Scan for the cell matching the given text and deliver its (x, y) coordinate at center. 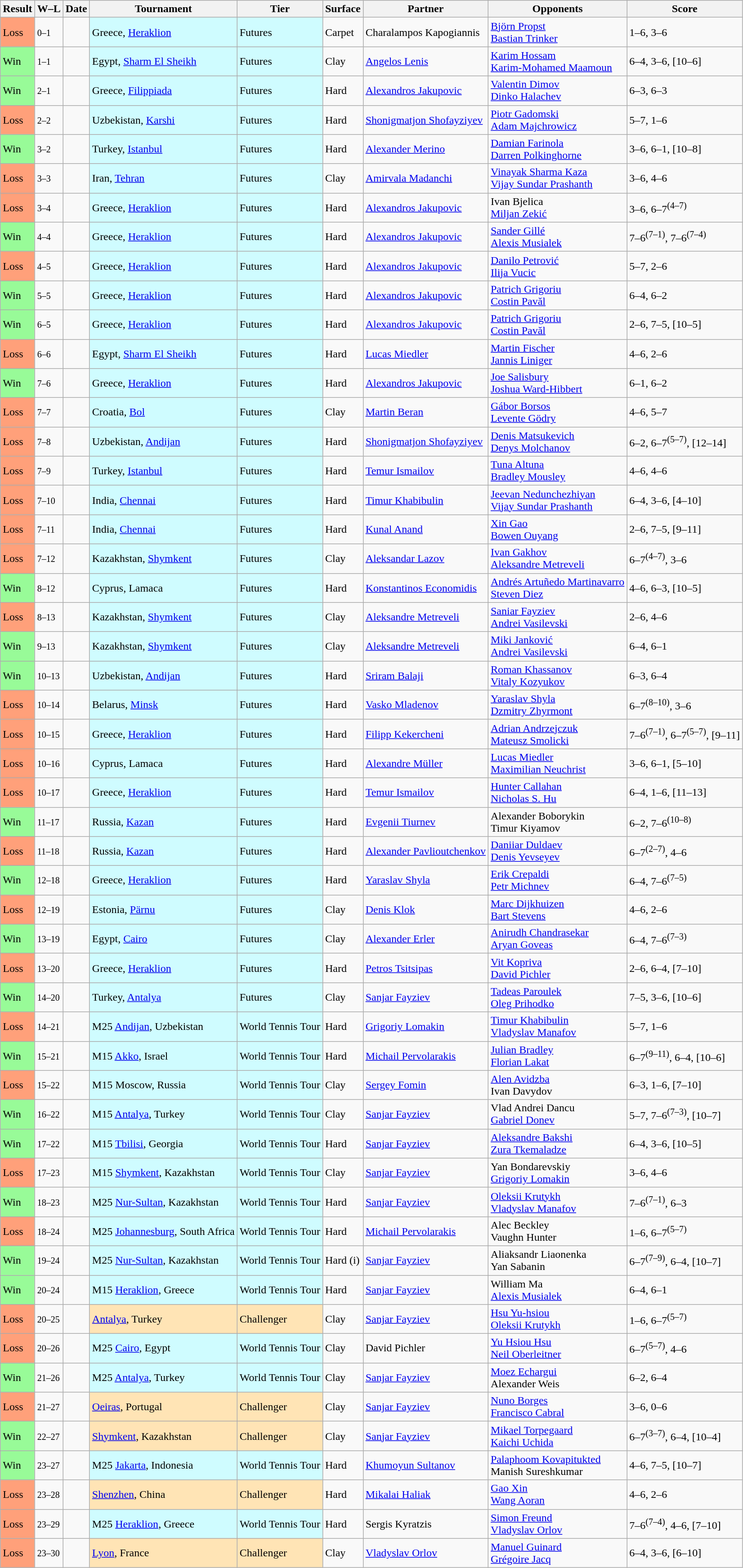
Piotr Gadomski Adam Majchrowicz (557, 120)
3–4 (49, 208)
17–22 (49, 1144)
Gao Xin Wang Aoran (557, 1494)
Mikalai Haliak (425, 1494)
Aliaksandr Liaonenka Yan Sabanin (557, 1261)
23–29 (49, 1524)
6–4, 7–6(7–5) (685, 880)
4–5 (49, 266)
6–3, 6–4 (685, 675)
13–20 (49, 968)
6–4, 3–6, [10–6] (685, 61)
6–4, 7–6(7–3) (685, 939)
Angelos Lenis (425, 61)
M15 Moscow, Russia (163, 1085)
2–6, 4–6 (685, 617)
6–7(4–7), 3–6 (685, 558)
Tournament (163, 9)
Gábor Borsos Levente Gödry (557, 413)
7–11 (49, 530)
Simon Freund Vladyslav Orlov (557, 1524)
Miki Janković Andrei Vasilevski (557, 646)
Anirudh Chandrasekar Aryan Goveas (557, 939)
Alexandre Müller (425, 763)
M15 Tbilisi, Georgia (163, 1144)
Alen Avidzba Ivan Davydov (557, 1085)
Result (18, 9)
6–7(5–7), 4–6 (685, 1349)
5–7, 7–6(7–3), [10–7] (685, 1114)
Grigoriy Lomakin (425, 1027)
Hard (i) (343, 1261)
2–2 (49, 120)
Andrés Artuñedo Martinavarro Steven Diez (557, 588)
Timur Khabibulin Vladyslav Manafov (557, 1027)
23–27 (49, 1466)
Sander Gillé Alexis Musialek (557, 236)
M25 Johannesburg, South Africa (163, 1231)
6–7(7–9), 6–4, [10–7] (685, 1261)
M25 Andijan, Uzbekistan (163, 1027)
W–L (49, 9)
7–12 (49, 558)
20–26 (49, 1349)
M25 Cairo, Egypt (163, 1349)
Martin Beran (425, 413)
Sriram Balaji (425, 675)
Yu Hsiou Hsu Neil Oberleitner (557, 1349)
Lucas MiedlerMaximilian Neuchrist (557, 763)
9–13 (49, 646)
6–7(9–11), 6–4, [10–6] (685, 1056)
3–6, 6–1, [10–8] (685, 149)
7–6(7–4), 4–6, [7–10] (685, 1524)
6–2, 6–4 (685, 1377)
4–6, 7–5, [10–7] (685, 1466)
Opponents (557, 9)
Marc Dijkhuizen Bart Stevens (557, 910)
7–9 (49, 471)
Shymkent, Kazakhstan (163, 1436)
Ivan Gakhov Aleksandre Metreveli (557, 558)
10–14 (49, 705)
6–4, 1–6, [11–13] (685, 792)
3–6, 6–7(4–7) (685, 208)
6–3, 1–6, [7–10] (685, 1085)
Tier (280, 9)
M15 Shymkent, Kazakhstan (163, 1172)
7–10 (49, 500)
7–5, 3–6, [10–6] (685, 997)
Turkey, Antalya (163, 997)
Lyon, France (163, 1553)
Daniiar Duldaev Denis Yevseyev (557, 851)
M25 Heraklion, Greece (163, 1524)
Shenzhen, China (163, 1494)
5–5 (49, 295)
M25 Jakarta, Indonesia (163, 1466)
Mikael Torpegaard Kaichi Uchida (557, 1436)
Surface (343, 9)
Vasko Mladenov (425, 705)
1–1 (49, 61)
Roman Khassanov Vitaly Kozyukov (557, 675)
Date (76, 9)
Ivan Bjelica Miljan Zekić (557, 208)
Joe Salisbury Joshua Ward-Hibbert (557, 383)
Iran, Tehran (163, 178)
Sergey Fomin (425, 1085)
18–23 (49, 1202)
8–12 (49, 588)
6–4, 6–2 (685, 295)
6–5 (49, 325)
Kunal Anand (425, 530)
5–7, 2–6 (685, 266)
1–6, 3–6 (685, 32)
M15 Antalya, Turkey (163, 1114)
23–30 (49, 1553)
Partner (425, 9)
6–7(2–7), 4–6 (685, 851)
Aleksandar Lazov (425, 558)
Yan Bondarevskiy Grigoriy Lomakin (557, 1172)
Khumoyun Sultanov (425, 1466)
Yaraslav Shyla (425, 880)
Egypt, Cairo (163, 939)
6–3, 6–3 (685, 91)
Alexander Pavlioutchenkov (425, 851)
0–1 (49, 32)
6–4, 3–6, [4–10] (685, 500)
Saniar Fayziev Andrei Vasilevski (557, 617)
Estonia, Pärnu (163, 910)
4–6, 4–6 (685, 471)
2–6, 7–5, [9–11] (685, 530)
Hunter Callahan Nicholas S. Hu (557, 792)
2–6, 7–5, [10–5] (685, 325)
Alexander Merino (425, 149)
Denis Matsukevich Denys Molchanov (557, 441)
4–4 (49, 236)
10–17 (49, 792)
11–17 (49, 822)
23–28 (49, 1494)
Vladyslav Orlov (425, 1553)
6–4, 3–6, [6–10] (685, 1553)
2–1 (49, 91)
Croatia, Bol (163, 413)
14–21 (49, 1027)
Karim Hossam Karim-Mohamed Maamoun (557, 61)
Tuna Altuna Bradley Mousley (557, 471)
Lucas Miedler (425, 353)
Charalampos Kapogiannis (425, 32)
Nuno Borges Francisco Cabral (557, 1407)
7–6 (49, 383)
7–6(7–1), 6–7(5–7), [9–11] (685, 734)
Petros Tsitsipas (425, 968)
Sergis Kyratzis (425, 1524)
12–18 (49, 880)
Palaphoom Kovapitukted Manish Sureshkumar (557, 1466)
13–19 (49, 939)
Alexander Boborykin Timur Kiyamov (557, 822)
8–13 (49, 617)
15–22 (49, 1085)
Julian Bradley Florian Lakat (557, 1056)
6–1, 6–2 (685, 383)
7–6(7–1), 6–3 (685, 1202)
10–13 (49, 675)
20–24 (49, 1289)
11–18 (49, 851)
Uzbekistan, Karshi (163, 120)
Amirvala Madanchi (425, 178)
2–6, 6–4, [7–10] (685, 968)
Martin Fischer Jannis Liniger (557, 353)
Evgenii Tiurnev (425, 822)
Tadeas Paroulek Oleg Prihodko (557, 997)
10–15 (49, 734)
4–6, 5–7 (685, 413)
Hsu Yu-hsiou Oleksii Krutykh (557, 1319)
Xin Gao Bowen Ouyang (557, 530)
Moez Echargui Alexander Weis (557, 1377)
William Ma Alexis Musialek (557, 1289)
Vinayak Sharma Kaza Vijay Sundar Prashanth (557, 178)
21–26 (49, 1377)
3–2 (49, 149)
M25 Antalya, Turkey (163, 1377)
6–7(3–7), 6–4, [10–4] (685, 1436)
M15 Heraklion, Greece (163, 1289)
6–2, 7–6(10–8) (685, 822)
M15 Akko, Israel (163, 1056)
Adrian Andrzejczuk Mateusz Smolicki (557, 734)
Vit Kopriva David Pichler (557, 968)
Damian Farinola Darren Polkinghorne (557, 149)
Jeevan Nedunchezhiyan Vijay Sundar Prashanth (557, 500)
Yaraslav Shyla Dzmitry Zhyrmont (557, 705)
Danilo Petrović Ilija Vucic (557, 266)
Carpet (343, 32)
Oleksii Krutykh Vladyslav Manafov (557, 1202)
6–7(8–10), 3–6 (685, 705)
Björn Propst Bastian Trinker (557, 32)
Oeiras, Portugal (163, 1407)
6–4, 3–6, [10–5] (685, 1144)
Alec Beckley Vaughn Hunter (557, 1231)
Alexander Erler (425, 939)
Filipp Kekercheni (425, 734)
16–22 (49, 1114)
6–6 (49, 353)
Manuel Guinard Grégoire Jacq (557, 1553)
21–27 (49, 1407)
17–23 (49, 1172)
Konstantinos Economidis (425, 588)
Greece, Filippiada (163, 91)
David Pichler (425, 1349)
15–21 (49, 1056)
Belarus, Minsk (163, 705)
14–20 (49, 997)
4–6, 6–3, [10–5] (685, 588)
7–7 (49, 413)
6–2, 6–7(5–7), [12–14] (685, 441)
19–24 (49, 1261)
Valentin Dimov Dinko Halachev (557, 91)
22–27 (49, 1436)
7–8 (49, 441)
Vlad Andrei Dancu Gabriel Donev (557, 1114)
Score (685, 9)
18–24 (49, 1231)
Timur Khabibulin (425, 500)
Aleksandre Bakshi Zura Tkemaladze (557, 1144)
20–25 (49, 1319)
Antalya, Turkey (163, 1319)
10–16 (49, 763)
7–6(7–1), 7–6(7–4) (685, 236)
Erik Crepaldi Petr Michnev (557, 880)
Denis Klok (425, 910)
3–3 (49, 178)
3–6, 6–1, [5–10] (685, 763)
3–6, 0–6 (685, 1407)
12–19 (49, 910)
